From the cell containing the given text, extract its center point as [X, Y] coordinate. 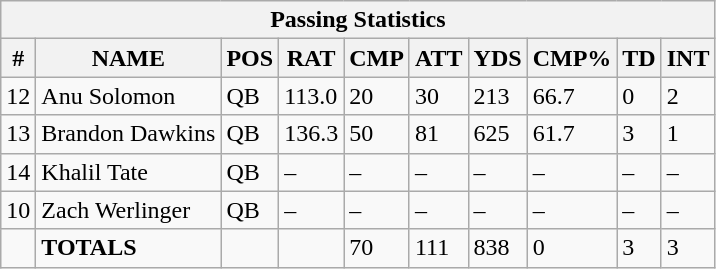
13 [18, 134]
TOTALS [128, 248]
TD [639, 58]
66.7 [572, 96]
Passing Statistics [358, 20]
ATT [438, 58]
1 [688, 134]
Zach Werlinger [128, 210]
14 [18, 172]
10 [18, 210]
INT [688, 58]
20 [377, 96]
# [18, 58]
213 [498, 96]
Brandon Dawkins [128, 134]
61.7 [572, 134]
12 [18, 96]
30 [438, 96]
50 [377, 134]
111 [438, 248]
838 [498, 248]
YDS [498, 58]
70 [377, 248]
Khalil Tate [128, 172]
RAT [312, 58]
POS [250, 58]
CMP% [572, 58]
2 [688, 96]
NAME [128, 58]
113.0 [312, 96]
CMP [377, 58]
625 [498, 134]
Anu Solomon [128, 96]
136.3 [312, 134]
81 [438, 134]
